Scan for the cell matching the given text and deliver its [X, Y] coordinate at center. 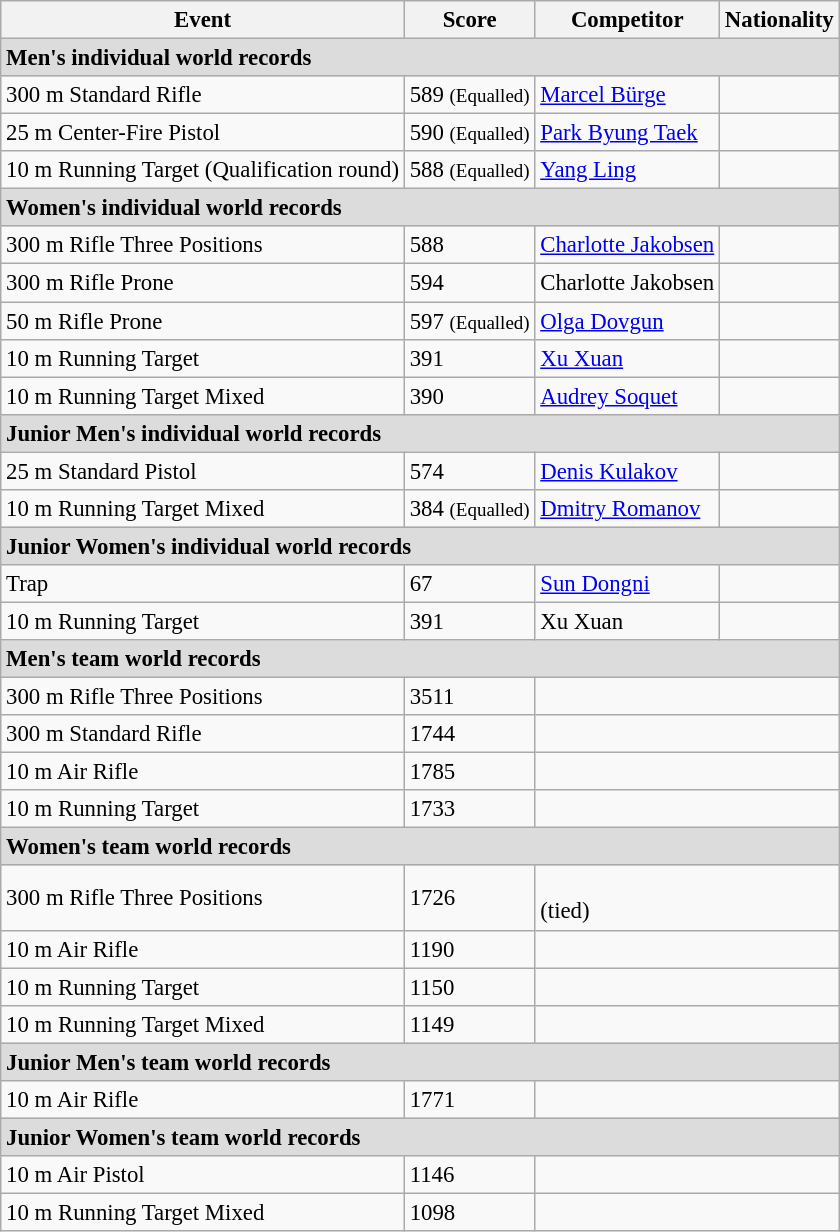
390 [470, 396]
1098 [470, 1212]
Dmitry Romanov [628, 509]
(tied) [687, 898]
588 [470, 245]
384 (Equalled) [470, 509]
1146 [470, 1175]
597 (Equalled) [470, 321]
Nationality [780, 20]
Junior Men's individual world records [420, 433]
Trap [203, 584]
Men's individual world records [420, 58]
50 m Rifle Prone [203, 321]
1149 [470, 1024]
588 (Equalled) [470, 170]
25 m Standard Pistol [203, 471]
Yang Ling [628, 170]
Junior Men's team world records [420, 1062]
Competitor [628, 20]
1733 [470, 809]
1726 [470, 898]
3511 [470, 697]
1744 [470, 734]
Event [203, 20]
Sun Dongni [628, 584]
574 [470, 471]
10 m Running Target (Qualification round) [203, 170]
589 (Equalled) [470, 95]
67 [470, 584]
300 m Rifle Prone [203, 283]
Women's individual world records [420, 208]
Junior Women's individual world records [420, 546]
Denis Kulakov [628, 471]
Junior Women's team world records [420, 1137]
Score [470, 20]
Men's team world records [420, 659]
Audrey Soquet [628, 396]
594 [470, 283]
1785 [470, 772]
590 (Equalled) [470, 133]
Olga Dovgun [628, 321]
Marcel Bürge [628, 95]
Park Byung Taek [628, 133]
1190 [470, 949]
1771 [470, 1100]
10 m Air Pistol [203, 1175]
25 m Center-Fire Pistol [203, 133]
Women's team world records [420, 847]
1150 [470, 987]
